Pinpoint the cell where the given text exists, returning its [x, y] midpoint coordinate. 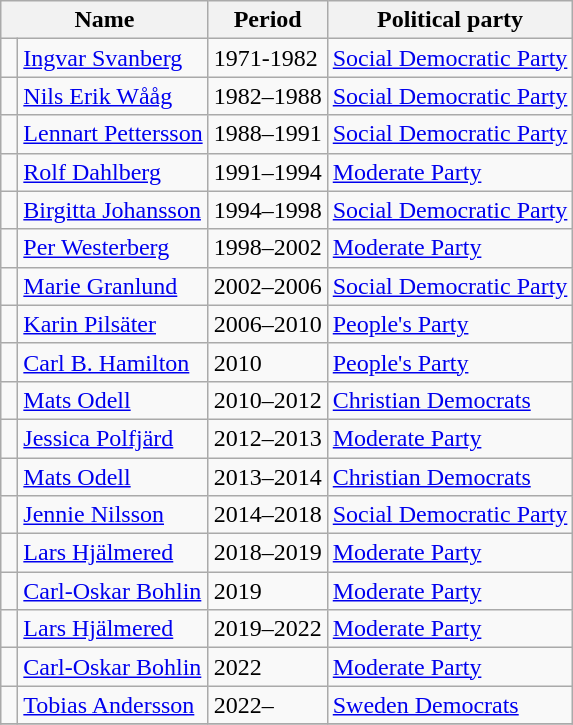
Jessica Polfjärd [113, 438]
Carl B. Hamilton [113, 362]
2019–2022 [268, 629]
Sweden Democrats [450, 705]
2012–2013 [268, 438]
1988–1991 [268, 134]
2010 [268, 362]
Rolf Dahlberg [113, 172]
Ingvar Svanberg [113, 58]
2013–2014 [268, 477]
2014–2018 [268, 515]
1991–1994 [268, 172]
Name [104, 20]
Birgitta Johansson [113, 210]
2010–2012 [268, 400]
Lennart Pettersson [113, 134]
2002–2006 [268, 286]
Tobias Andersson [113, 705]
2006–2010 [268, 324]
1982–1988 [268, 96]
Marie Granlund [113, 286]
2019 [268, 591]
Political party [450, 20]
Karin Pilsäter [113, 324]
Per Westerberg [113, 248]
Jennie Nilsson [113, 515]
1971-1982 [268, 58]
2018–2019 [268, 553]
Nils Erik Wååg [113, 96]
2022 [268, 667]
2022– [268, 705]
1998–2002 [268, 248]
Period [268, 20]
1994–1998 [268, 210]
